For the text-containing cell, return its midpoint in (X, Y) coordinate format. 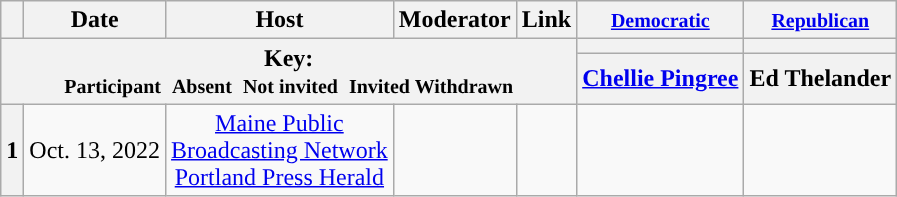
Key: Participant Absent Not invited Invited Withdrawn (289, 72)
Oct. 13, 2022 (95, 150)
Ed Thelander (820, 78)
Link (546, 20)
Moderator (454, 20)
Republican (820, 20)
Date (95, 20)
Democratic (660, 20)
Chellie Pingree (660, 78)
Host (280, 20)
Maine PublicBroadcasting NetworkPortland Press Herald (280, 150)
1 (12, 150)
